Determine the [x, y] coordinate at the center of the cell enclosing the given text.  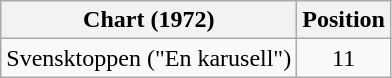
11 [344, 58]
Svensktoppen ("En karusell") [149, 58]
Position [344, 20]
Chart (1972) [149, 20]
